From the cell containing the given text, extract its center point as (x, y) coordinate. 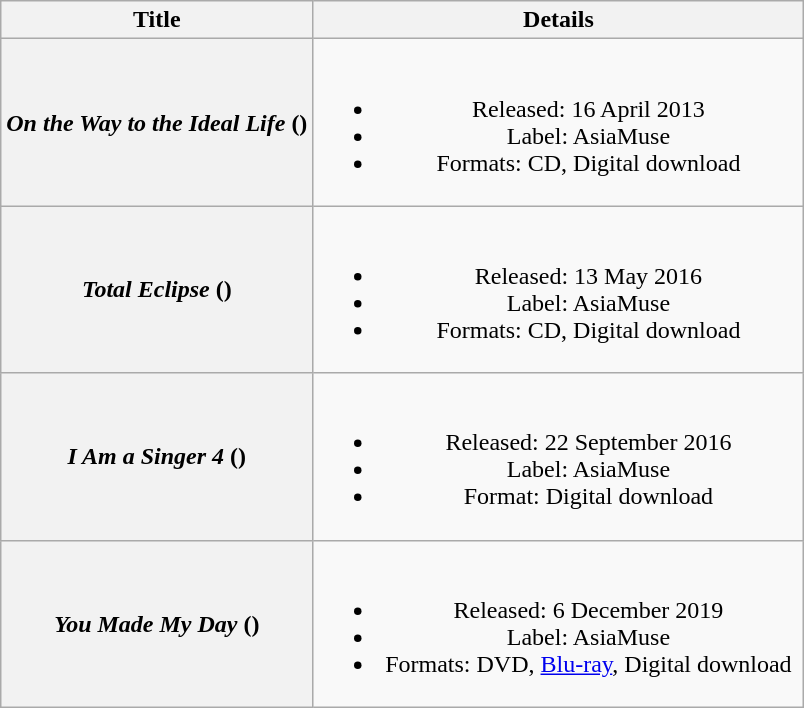
Released: 16 April 2013Label: AsiaMuseFormats: CD, Digital download (558, 122)
On the Way to the Ideal Life () (157, 122)
I Am a Singer 4 () (157, 456)
Details (558, 20)
Released: 13 May 2016Label: AsiaMuseFormats: CD, Digital download (558, 290)
Released: 22 September 2016Label: AsiaMuseFormat: Digital download (558, 456)
Released: 6 December 2019Label: AsiaMuseFormats: DVD, Blu-ray, Digital download (558, 624)
You Made My Day () (157, 624)
Title (157, 20)
Total Eclipse () (157, 290)
